Scan for the cell matching the given text and deliver its (x, y) coordinate at center. 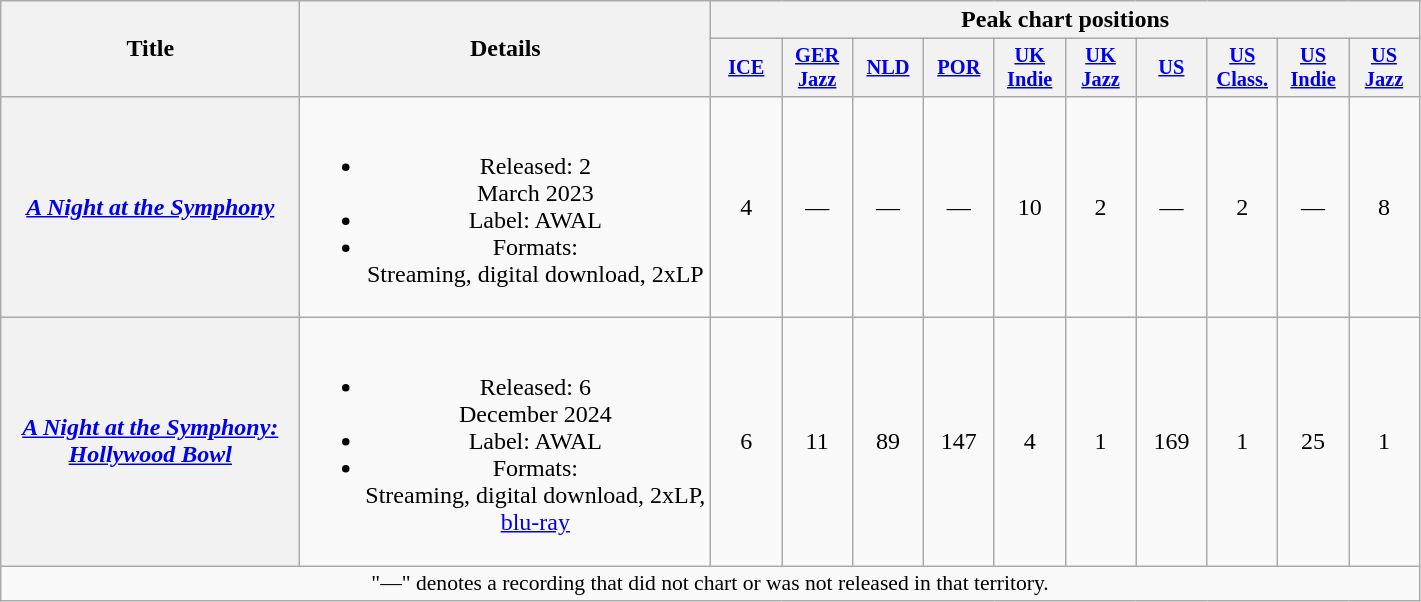
6 (746, 442)
GERJazz (818, 68)
89 (888, 442)
USJazz (1384, 68)
USClass. (1242, 68)
NLD (888, 68)
10 (1030, 206)
169 (1172, 442)
"—" denotes a recording that did not chart or was not released in that territory. (710, 584)
Title (150, 49)
POR (958, 68)
11 (818, 442)
UKJazz (1100, 68)
US (1172, 68)
ICE (746, 68)
Released: 6December 2024Label: AWALFormats:Streaming, digital download, 2xLP,blu-ray (506, 442)
25 (1314, 442)
Released: 2March 2023Label: AWALFormats:Streaming, digital download, 2xLP (506, 206)
UKIndie (1030, 68)
Peak chart positions (1066, 20)
8 (1384, 206)
USIndie (1314, 68)
A Night at the Symphony (150, 206)
A Night at the Symphony: Hollywood Bowl (150, 442)
147 (958, 442)
Details (506, 49)
